Capture the cell that displays the provided text and extract its [x, y] central coordinate. 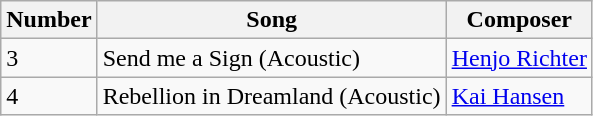
4 [49, 96]
3 [49, 58]
Song [272, 20]
Send me a Sign (Acoustic) [272, 58]
Rebellion in Dreamland (Acoustic) [272, 96]
Composer [519, 20]
Number [49, 20]
Henjo Richter [519, 58]
Kai Hansen [519, 96]
